Identify which cell holds the provided text, then report its (X, Y) central coordinate. 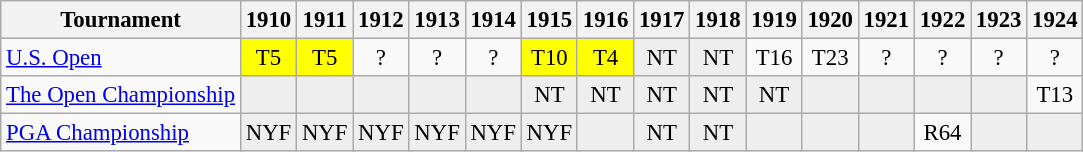
1922 (942, 20)
1919 (774, 20)
T23 (830, 58)
The Open Championship (121, 95)
1912 (381, 20)
R64 (942, 133)
1916 (605, 20)
1923 (999, 20)
1921 (886, 20)
T4 (605, 58)
PGA Championship (121, 133)
1910 (268, 20)
1914 (493, 20)
1913 (437, 20)
Tournament (121, 20)
1911 (325, 20)
T16 (774, 58)
T10 (549, 58)
1920 (830, 20)
U.S. Open (121, 58)
1924 (1055, 20)
1917 (662, 20)
1918 (718, 20)
1915 (549, 20)
T13 (1055, 95)
